Return (x, y) of the center of cell containing provided text 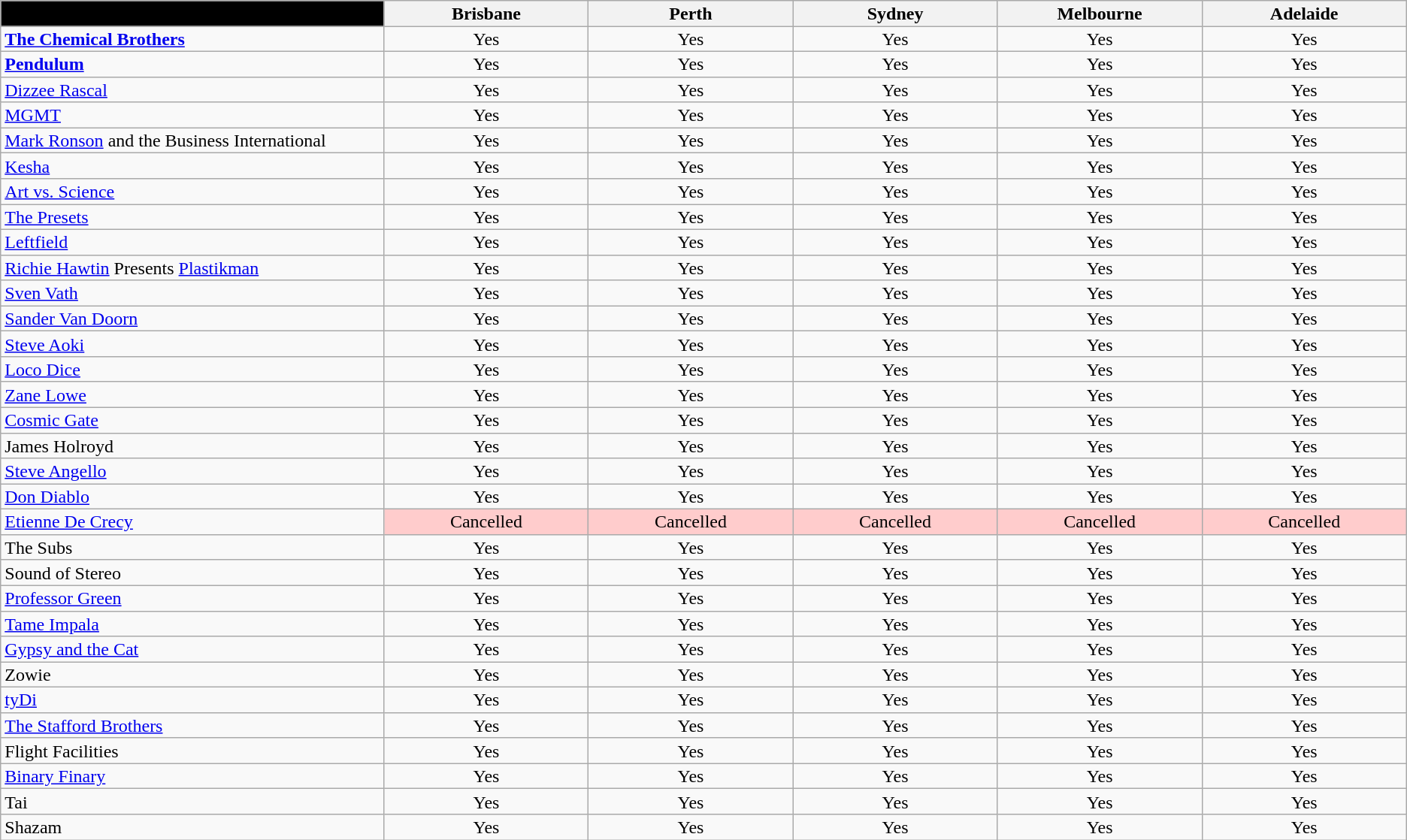
The Subs (192, 547)
Tai (192, 802)
Perth (691, 14)
MGMT (192, 115)
Sander Van Doorn (192, 319)
Cosmic Gate (192, 420)
Shazam (192, 827)
Sound of Stereo (192, 573)
Sven Vath (192, 293)
Don Diablo (192, 497)
Dizzee Rascal (192, 89)
Binary Finary (192, 776)
Adelaide (1304, 14)
Kesha (192, 166)
Steve Angello (192, 471)
Richie Hawtin Presents Plastikman (192, 267)
Zowie (192, 675)
Professor Green (192, 598)
Tame Impala (192, 624)
Flight Facilities (192, 751)
Art vs. Science (192, 192)
Mark Ronson and the Business International (192, 141)
Sydney (895, 14)
tyDi (192, 700)
Loco Dice (192, 370)
The Chemical Brothers (192, 39)
The Presets (192, 217)
James Holroyd (192, 446)
The Stafford Brothers (192, 725)
Steve Aoki (192, 344)
Melbourne (1100, 14)
Brisbane (486, 14)
Gypsy and the Cat (192, 649)
Pendulum (192, 64)
Zane Lowe (192, 394)
Etienne De Crecy (192, 522)
Leftfield (192, 242)
